Identify which cell holds the provided text, then report its (X, Y) central coordinate. 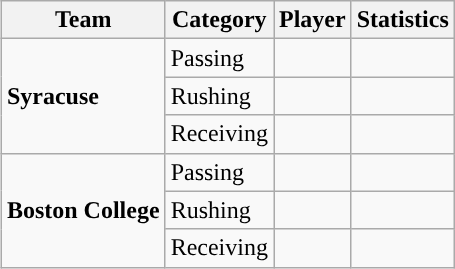
Player (313, 20)
Category (219, 20)
Boston College (83, 210)
Team (83, 20)
Syracuse (83, 96)
Statistics (402, 20)
